Search for the cell housing the specified text and yield its (X, Y) center coordinate. 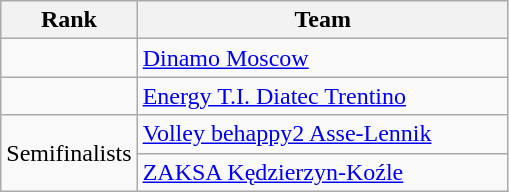
Dinamo Moscow (322, 58)
ZAKSA Kędzierzyn-Koźle (322, 172)
Volley behappy2 Asse-Lennik (322, 134)
Energy T.I. Diatec Trentino (322, 96)
Rank (69, 20)
Semifinalists (69, 153)
Team (322, 20)
